Return the (X, Y) coordinate for the center point of the cell that contains the specified text.  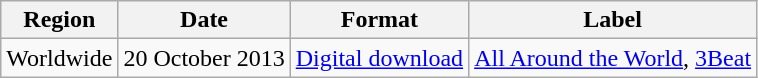
Worldwide (60, 58)
All Around the World, 3Beat (613, 58)
Digital download (379, 58)
Label (613, 20)
Region (60, 20)
20 October 2013 (204, 58)
Format (379, 20)
Date (204, 20)
